Identify which cell holds the provided text, then report its (X, Y) central coordinate. 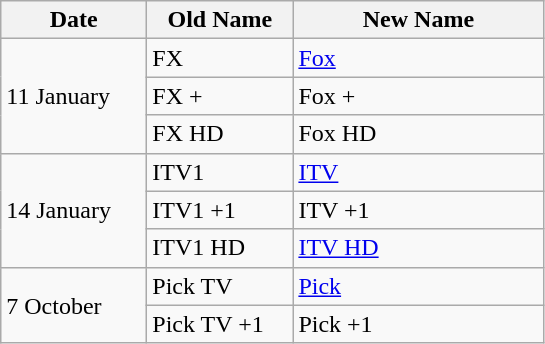
ITV1 (220, 172)
FX (220, 58)
ITV1 +1 (220, 210)
New Name (418, 20)
FX + (220, 96)
Fox + (418, 96)
Pick TV +1 (220, 324)
ITV1 HD (220, 248)
Pick TV (220, 286)
Old Name (220, 20)
Fox HD (418, 134)
14 January (74, 210)
Pick (418, 286)
ITV (418, 172)
11 January (74, 96)
ITV HD (418, 248)
7 October (74, 305)
Date (74, 20)
FX HD (220, 134)
Fox (418, 58)
Pick +1 (418, 324)
ITV +1 (418, 210)
